Find where the given text appears and provide that cell's center as [X, Y] coordinate. 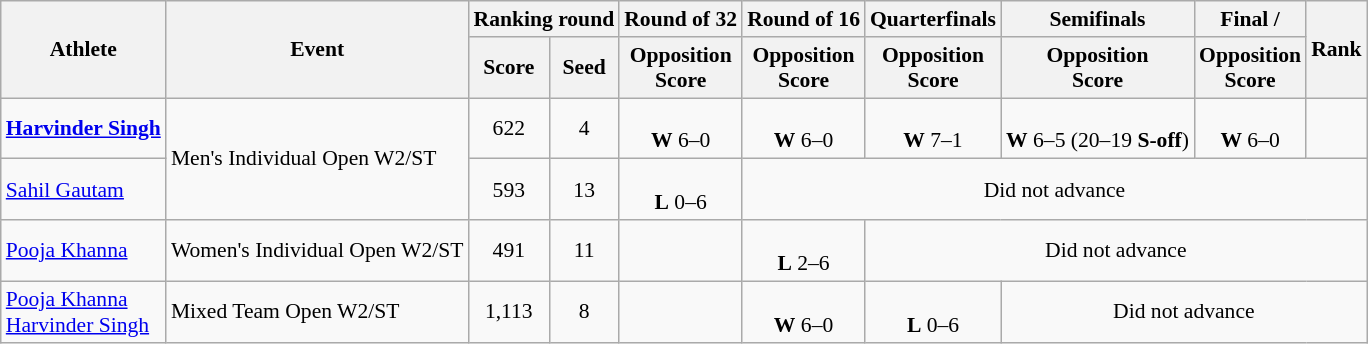
Semifinals [1098, 19]
Athlete [84, 50]
Mixed Team Open W2/ST [318, 312]
Round of 16 [804, 19]
Round of 32 [680, 19]
13 [584, 190]
Men's Individual Open W2/ST [318, 159]
W 6–5 (20–19 S-off) [1098, 128]
Women's Individual Open W2/ST [318, 250]
W 7–1 [933, 128]
622 [508, 128]
Final / [1250, 19]
491 [508, 250]
593 [508, 190]
Score [508, 68]
Sahil Gautam [84, 190]
1,113 [508, 312]
Pooja Khanna [84, 250]
Harvinder Singh [84, 128]
Event [318, 50]
L 2–6 [804, 250]
Ranking round [544, 19]
Quarterfinals [933, 19]
Seed [584, 68]
4 [584, 128]
11 [584, 250]
8 [584, 312]
Pooja KhannaHarvinder Singh [84, 312]
Rank [1336, 50]
